Determine the [X, Y] coordinate at the center of the cell enclosing the given text.  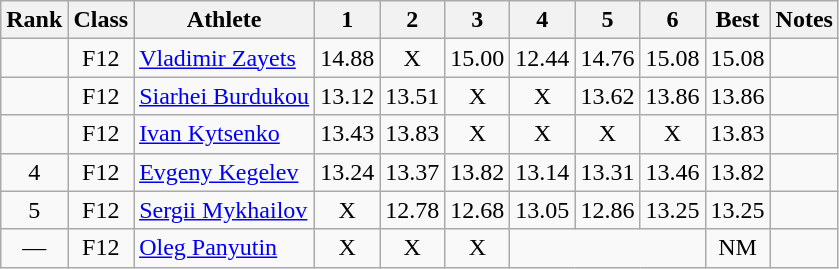
Class [101, 20]
Best [738, 20]
13.31 [608, 172]
— [34, 248]
12.78 [412, 210]
Siarhei Burdukou [224, 96]
13.51 [412, 96]
Rank [34, 20]
13.24 [348, 172]
13.05 [542, 210]
15.00 [478, 58]
2 [412, 20]
13.12 [348, 96]
NM [738, 248]
14.88 [348, 58]
12.44 [542, 58]
13.62 [608, 96]
Sergii Mykhailov [224, 210]
1 [348, 20]
13.14 [542, 172]
Oleg Panyutin [224, 248]
3 [478, 20]
6 [672, 20]
13.37 [412, 172]
13.43 [348, 134]
12.86 [608, 210]
12.68 [478, 210]
Vladimir Zayets [224, 58]
Evgeny Kegelev [224, 172]
14.76 [608, 58]
Ivan Kytsenko [224, 134]
Athlete [224, 20]
13.46 [672, 172]
Notes [804, 20]
